Return [X, Y] of the center of cell containing provided text 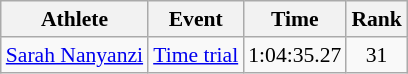
Rank [376, 19]
Event [196, 19]
31 [376, 55]
1:04:35.27 [294, 55]
Time trial [196, 55]
Sarah Nanyanzi [74, 55]
Athlete [74, 19]
Time [294, 19]
